Determine the (X, Y) coordinate at the center of the cell enclosing the given text.  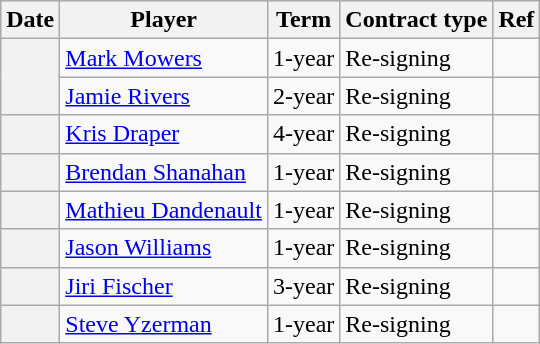
Jamie Rivers (164, 96)
4-year (303, 134)
Brendan Shanahan (164, 172)
3-year (303, 286)
Jiri Fischer (164, 286)
Date (30, 20)
Steve Yzerman (164, 324)
Term (303, 20)
Jason Williams (164, 248)
2-year (303, 96)
Player (164, 20)
Mathieu Dandenault (164, 210)
Kris Draper (164, 134)
Contract type (416, 20)
Ref (516, 20)
Mark Mowers (164, 58)
